Return [X, Y] of the center of cell containing provided text 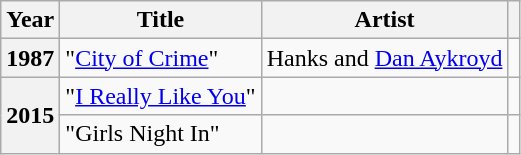
"City of Crime" [160, 58]
1987 [30, 58]
"Girls Night In" [160, 134]
"I Really Like You" [160, 96]
Year [30, 20]
Artist [384, 20]
Title [160, 20]
Hanks and Dan Aykroyd [384, 58]
2015 [30, 115]
